From the cell containing the given text, extract its center point as [x, y] coordinate. 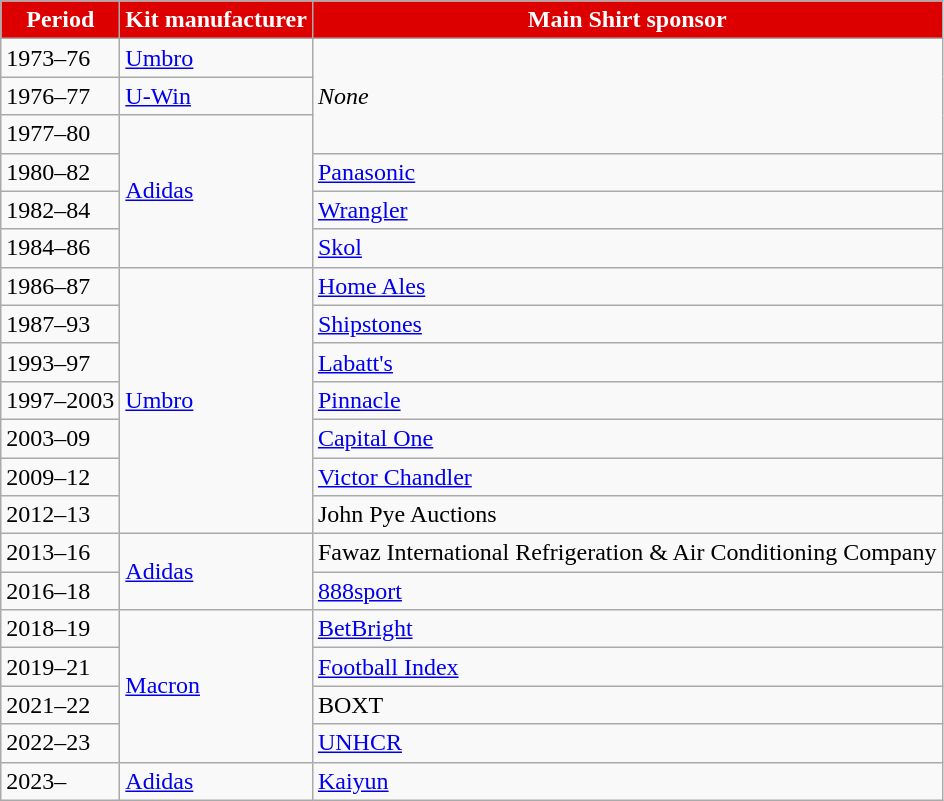
Fawaz International Refrigeration & Air Conditioning Company [627, 553]
1984–86 [60, 248]
1987–93 [60, 324]
Macron [216, 686]
2003–09 [60, 438]
888sport [627, 591]
None [627, 96]
1976–77 [60, 96]
2016–18 [60, 591]
1986–87 [60, 286]
1973–76 [60, 58]
2022–23 [60, 743]
Football Index [627, 667]
2009–12 [60, 477]
Skol [627, 248]
1993–97 [60, 362]
2023– [60, 781]
UNHCR [627, 743]
1977–80 [60, 134]
2019–21 [60, 667]
2013–16 [60, 553]
1980–82 [60, 172]
1997–2003 [60, 400]
Kaiyun [627, 781]
John Pye Auctions [627, 515]
Capital One [627, 438]
Pinnacle [627, 400]
Home Ales [627, 286]
2021–22 [60, 705]
BOXT [627, 705]
Panasonic [627, 172]
Victor Chandler [627, 477]
Period [60, 20]
BetBright [627, 629]
Kit manufacturer [216, 20]
1982–84 [60, 210]
2012–13 [60, 515]
2018–19 [60, 629]
Labatt's [627, 362]
Main Shirt sponsor [627, 20]
Wrangler [627, 210]
Shipstones [627, 324]
U-Win [216, 96]
